Search for the cell housing the specified text and yield its [X, Y] center coordinate. 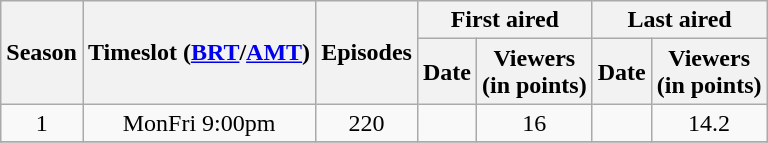
Last aired [680, 20]
MonFri 9:00pm [198, 123]
First aired [504, 20]
16 [534, 123]
Timeslot (BRT/AMT) [198, 52]
220 [367, 123]
14.2 [709, 123]
1 [42, 123]
Season [42, 52]
Episodes [367, 52]
